Return the [X, Y] coordinate for the center point of the cell that contains the specified text.  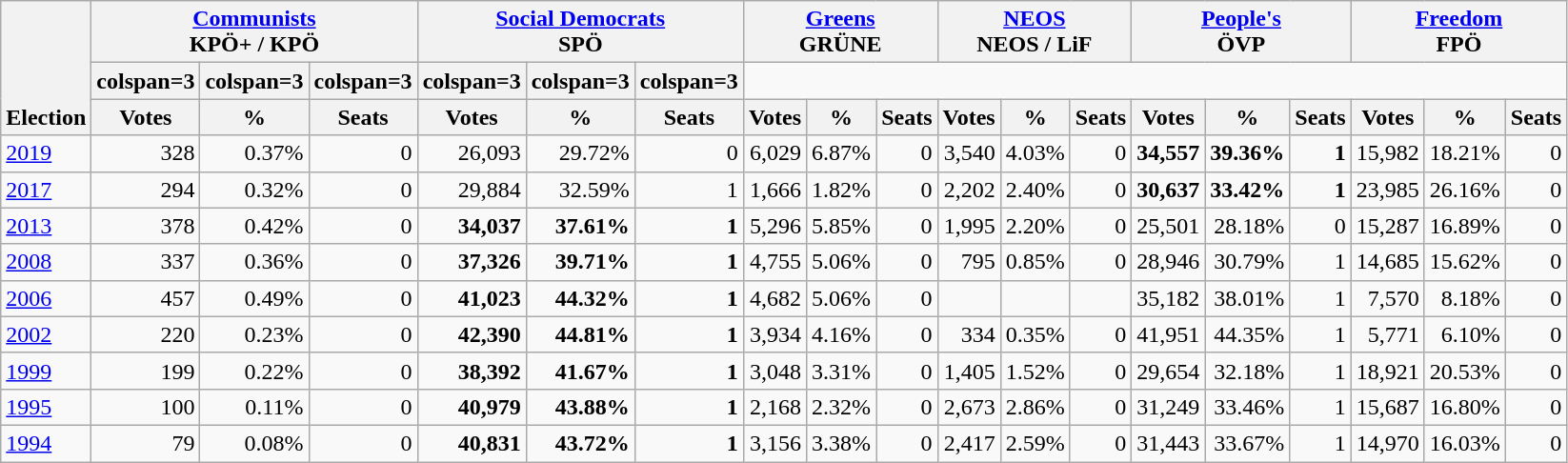
5.85% [842, 226]
43.72% [580, 443]
29,654 [1168, 371]
2,673 [969, 407]
334 [969, 334]
1.52% [1035, 371]
220 [146, 334]
Social DemocratsSPÖ [580, 32]
15.62% [1465, 262]
3.31% [842, 371]
40,979 [472, 407]
5,771 [1387, 334]
33.42% [1248, 190]
26,093 [472, 153]
2.40% [1035, 190]
1,995 [969, 226]
41.67% [580, 371]
0.22% [254, 371]
4,682 [774, 298]
37,326 [472, 262]
29,884 [472, 190]
6.87% [842, 153]
2017 [46, 190]
30,637 [1168, 190]
30.79% [1248, 262]
29.72% [580, 153]
3,540 [969, 153]
0.08% [254, 443]
38.01% [1248, 298]
23,985 [1387, 190]
2019 [46, 153]
2,202 [969, 190]
100 [146, 407]
16.03% [1465, 443]
44.35% [1248, 334]
15,287 [1387, 226]
38,392 [472, 371]
NEOSNEOS / LiF [1035, 32]
FreedomFPÖ [1459, 32]
0.42% [254, 226]
33.67% [1248, 443]
GreensGRÜNE [840, 32]
0.49% [254, 298]
1,666 [774, 190]
20.53% [1465, 371]
3.38% [842, 443]
2013 [46, 226]
199 [146, 371]
40,831 [472, 443]
7,570 [1387, 298]
15,982 [1387, 153]
18,921 [1387, 371]
41,951 [1168, 334]
5,296 [774, 226]
35,182 [1168, 298]
3,934 [774, 334]
1,405 [969, 371]
33.46% [1248, 407]
1999 [46, 371]
328 [146, 153]
2.86% [1035, 407]
294 [146, 190]
2,168 [774, 407]
Election [46, 69]
14,685 [1387, 262]
0.85% [1035, 262]
4,755 [774, 262]
28,946 [1168, 262]
2.59% [1035, 443]
6.10% [1465, 334]
0.35% [1035, 334]
32.18% [1248, 371]
2.20% [1035, 226]
31,249 [1168, 407]
8.18% [1465, 298]
26.16% [1465, 190]
39.71% [580, 262]
2002 [46, 334]
1994 [46, 443]
44.32% [580, 298]
795 [969, 262]
2,417 [969, 443]
43.88% [580, 407]
0.32% [254, 190]
42,390 [472, 334]
337 [146, 262]
14,970 [1387, 443]
16.80% [1465, 407]
4.03% [1035, 153]
4.16% [842, 334]
457 [146, 298]
CommunistsKPÖ+ / KPÖ [254, 32]
378 [146, 226]
34,557 [1168, 153]
0.37% [254, 153]
39.36% [1248, 153]
6,029 [774, 153]
25,501 [1168, 226]
2.32% [842, 407]
0.36% [254, 262]
2006 [46, 298]
15,687 [1387, 407]
44.81% [580, 334]
37.61% [580, 226]
0.23% [254, 334]
1.82% [842, 190]
0.11% [254, 407]
3,048 [774, 371]
79 [146, 443]
1995 [46, 407]
31,443 [1168, 443]
3,156 [774, 443]
People'sÖVP [1242, 32]
2008 [46, 262]
34,037 [472, 226]
32.59% [580, 190]
28.18% [1248, 226]
18.21% [1465, 153]
41,023 [472, 298]
16.89% [1465, 226]
